Return (X, Y) of the center of cell containing provided text 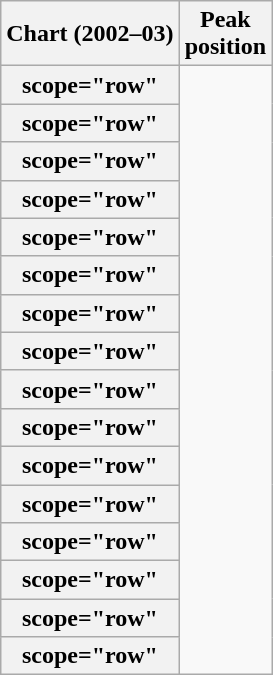
Chart (2002–03) (90, 34)
Peakposition (225, 34)
